Determine the [x, y] coordinate at the center of the cell enclosing the given text.  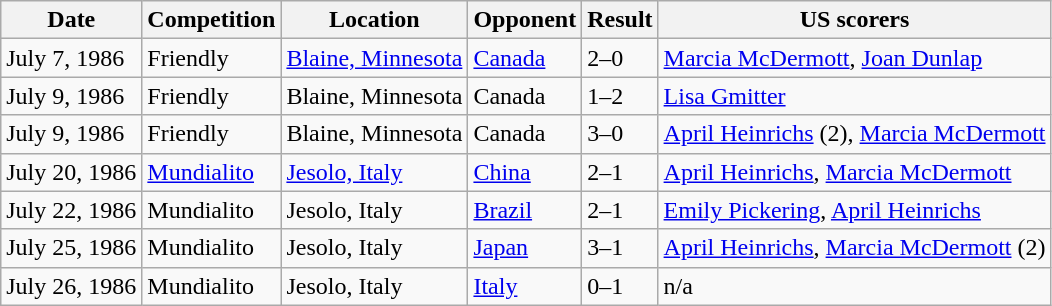
April Heinrichs, Marcia McDermott (2) [854, 248]
Result [620, 20]
Emily Pickering, April Heinrichs [854, 210]
Brazil [525, 210]
Date [72, 20]
Opponent [525, 20]
1–2 [620, 96]
July 20, 1986 [72, 172]
July 26, 1986 [72, 286]
3–1 [620, 248]
July 25, 1986 [72, 248]
2–0 [620, 58]
April Heinrichs (2), Marcia McDermott [854, 134]
US scorers [854, 20]
Italy [525, 286]
Location [374, 20]
Lisa Gmitter [854, 96]
n/a [854, 286]
Competition [212, 20]
3–0 [620, 134]
Marcia McDermott, Joan Dunlap [854, 58]
0–1 [620, 286]
July 7, 1986 [72, 58]
July 22, 1986 [72, 210]
April Heinrichs, Marcia McDermott [854, 172]
Japan [525, 248]
China [525, 172]
